For the text-containing cell, return its midpoint in (x, y) coordinate format. 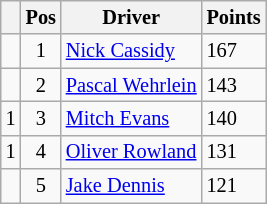
Nick Cassidy (132, 51)
143 (234, 85)
2 (41, 85)
Driver (132, 17)
121 (234, 186)
Oliver Rowland (132, 152)
3 (41, 118)
131 (234, 152)
5 (41, 186)
Jake Dennis (132, 186)
Mitch Evans (132, 118)
140 (234, 118)
167 (234, 51)
Points (234, 17)
Pascal Wehrlein (132, 85)
4 (41, 152)
Pos (41, 17)
